Determine the [X, Y] coordinate at the center of the cell enclosing the given text.  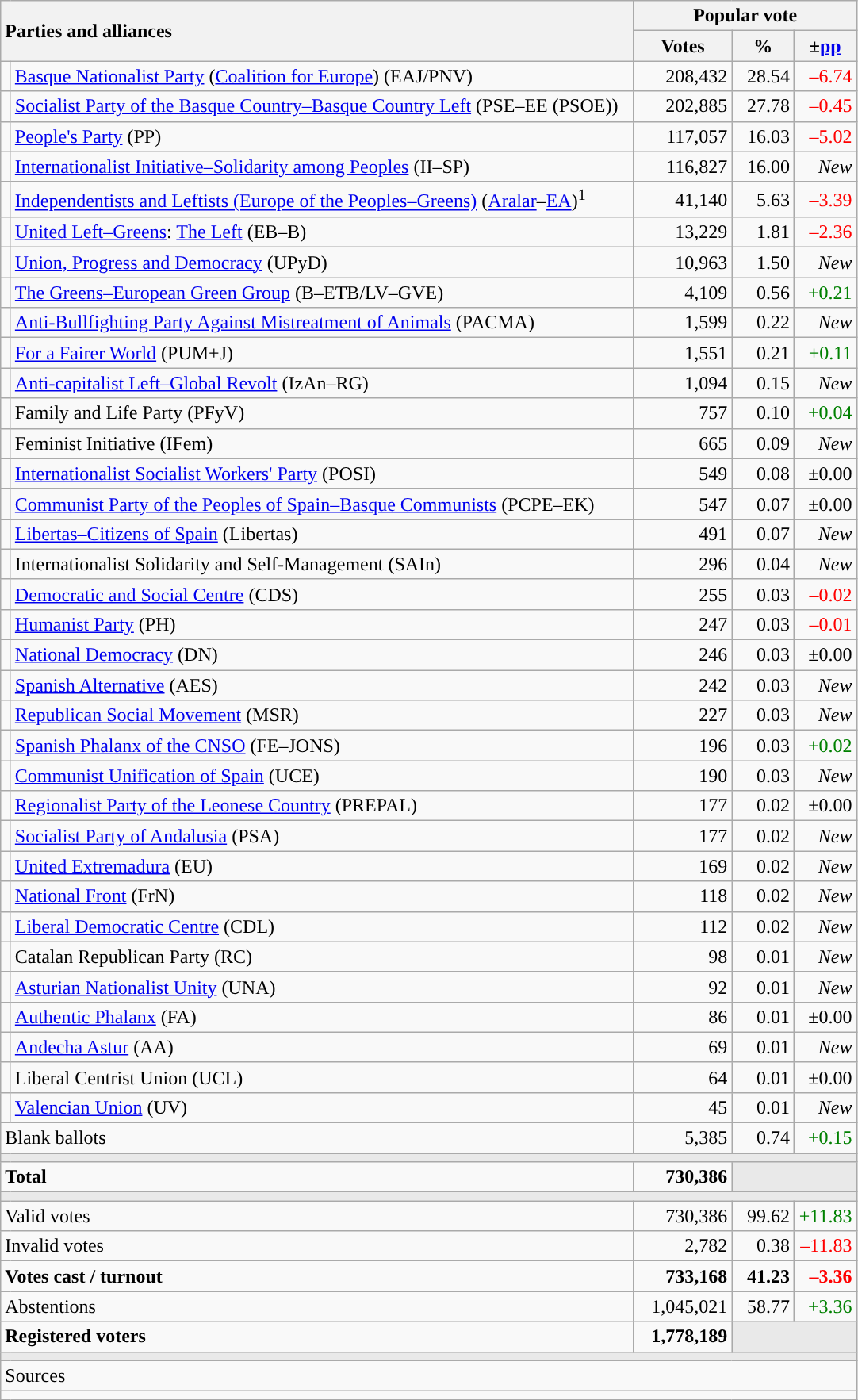
1.50 [763, 263]
1,094 [683, 383]
0.74 [763, 1138]
Spanish Alternative (AES) [322, 685]
Abstentions [317, 1306]
Total [317, 1177]
247 [683, 624]
Republican Social Movement (MSR) [322, 715]
Authentic Phalanx (FA) [322, 1017]
Registered voters [317, 1337]
National Front (FrN) [322, 896]
0.04 [763, 564]
16.00 [763, 167]
Votes [683, 46]
Asturian Nationalist Unity (UNA) [322, 987]
116,827 [683, 167]
208,432 [683, 76]
–0.01 [825, 624]
0.08 [763, 474]
Spanish Phalanx of the CNSO (FE–JONS) [322, 746]
+0.04 [825, 413]
112 [683, 926]
±pp [825, 46]
+0.11 [825, 353]
Democratic and Social Centre (CDS) [322, 594]
1.81 [763, 232]
196 [683, 746]
+0.21 [825, 293]
190 [683, 776]
Libertas–Citizens of Spain (Libertas) [322, 534]
Anti-capitalist Left–Global Revolt (IzAn–RG) [322, 383]
549 [683, 474]
27.78 [763, 106]
–6.74 [825, 76]
Valencian Union (UV) [322, 1107]
92 [683, 987]
Union, Progress and Democracy (UPyD) [322, 263]
United Left–Greens: The Left (EB–B) [322, 232]
Liberal Centrist Union (UCL) [322, 1077]
Parties and alliances [317, 31]
491 [683, 534]
Votes cast / turnout [317, 1276]
For a Fairer World (PUM+J) [322, 353]
+0.15 [825, 1138]
117,057 [683, 136]
28.54 [763, 76]
0.15 [763, 383]
255 [683, 594]
% [763, 46]
296 [683, 564]
+0.02 [825, 746]
–5.02 [825, 136]
–0.02 [825, 594]
Popular vote [745, 16]
–3.36 [825, 1276]
–2.36 [825, 232]
5.63 [763, 200]
227 [683, 715]
–11.83 [825, 1246]
National Democracy (DN) [322, 655]
98 [683, 957]
13,229 [683, 232]
Internationalist Solidarity and Self-Management (SAIn) [322, 564]
Internationalist Socialist Workers' Party (POSI) [322, 474]
118 [683, 896]
Catalan Republican Party (RC) [322, 957]
Blank ballots [317, 1138]
0.38 [763, 1246]
Family and Life Party (PFyV) [322, 413]
41,140 [683, 200]
1,778,189 [683, 1337]
Socialist Party of the Basque Country–Basque Country Left (PSE–EE (PSOE)) [322, 106]
Independentists and Leftists (Europe of the Peoples–Greens) (Aralar–EA)1 [322, 200]
1,551 [683, 353]
5,385 [683, 1138]
1,045,021 [683, 1306]
1,599 [683, 323]
99.62 [763, 1216]
0.56 [763, 293]
Humanist Party (PH) [322, 624]
0.21 [763, 353]
16.03 [763, 136]
757 [683, 413]
The Greens–European Green Group (B–ETB/LV–GVE) [322, 293]
64 [683, 1077]
0.09 [763, 443]
United Extremadura (EU) [322, 866]
0.22 [763, 323]
–0.45 [825, 106]
246 [683, 655]
733,168 [683, 1276]
Anti-Bullfighting Party Against Mistreatment of Animals (PACMA) [322, 323]
Communist Party of the Peoples of Spain–Basque Communists (PCPE–EK) [322, 504]
202,885 [683, 106]
2,782 [683, 1246]
169 [683, 866]
58.77 [763, 1306]
Socialist Party of Andalusia (PSA) [322, 836]
–3.39 [825, 200]
Regionalist Party of the Leonese Country (PREPAL) [322, 806]
10,963 [683, 263]
0.10 [763, 413]
86 [683, 1017]
4,109 [683, 293]
Liberal Democratic Centre (CDL) [322, 926]
People's Party (PP) [322, 136]
665 [683, 443]
+11.83 [825, 1216]
41.23 [763, 1276]
Andecha Astur (AA) [322, 1047]
45 [683, 1107]
Sources [428, 1375]
Basque Nationalist Party (Coalition for Europe) (EAJ/PNV) [322, 76]
242 [683, 685]
Internationalist Initiative–Solidarity among Peoples (II–SP) [322, 167]
Invalid votes [317, 1246]
Valid votes [317, 1216]
69 [683, 1047]
547 [683, 504]
+3.36 [825, 1306]
Communist Unification of Spain (UCE) [322, 776]
Feminist Initiative (IFem) [322, 443]
